Return the (X, Y) coordinate for the center point of the cell that contains the specified text.  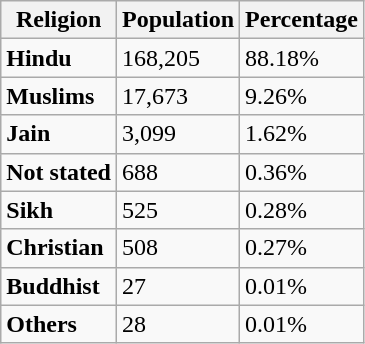
27 (178, 286)
Sikh (59, 210)
688 (178, 172)
1.62% (302, 134)
0.28% (302, 210)
Others (59, 324)
Muslims (59, 96)
Not stated (59, 172)
3,099 (178, 134)
Hindu (59, 58)
508 (178, 248)
525 (178, 210)
Christian (59, 248)
Population (178, 20)
28 (178, 324)
0.27% (302, 248)
168,205 (178, 58)
0.36% (302, 172)
Religion (59, 20)
9.26% (302, 96)
88.18% (302, 58)
Buddhist (59, 286)
Percentage (302, 20)
17,673 (178, 96)
Jain (59, 134)
